Scan for the cell matching the given text and deliver its [x, y] coordinate at center. 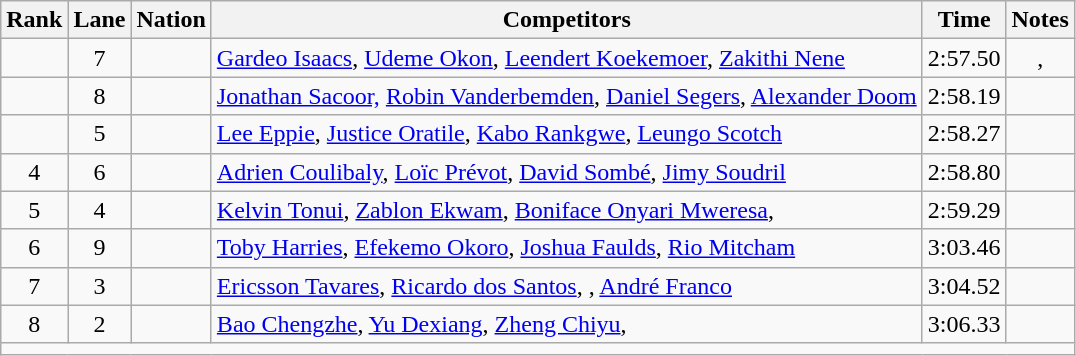
2:58.19 [964, 96]
Nation [171, 20]
Toby Harries, Efekemo Okoro, Joshua Faulds, Rio Mitcham [566, 248]
2:58.80 [964, 172]
Bao Chengzhe, Yu Dexiang, Zheng Chiyu, [566, 324]
3:06.33 [964, 324]
Notes [1040, 20]
Competitors [566, 20]
Rank [34, 20]
Gardeo Isaacs, Udeme Okon, Leendert Koekemoer, Zakithi Nene [566, 58]
Ericsson Tavares, Ricardo dos Santos, , André Franco [566, 286]
9 [100, 248]
3:03.46 [964, 248]
3 [100, 286]
Adrien Coulibaly, Loïc Prévot, David Sombé, Jimy Soudril [566, 172]
Time [964, 20]
2:58.27 [964, 134]
Jonathan Sacoor, Robin Vanderbemden, Daniel Segers, Alexander Doom [566, 96]
2 [100, 324]
, [1040, 58]
2:57.50 [964, 58]
Kelvin Tonui, Zablon Ekwam, Boniface Onyari Mweresa, [566, 210]
2:59.29 [964, 210]
3:04.52 [964, 286]
Lee Eppie, Justice Oratile, Kabo Rankgwe, Leungo Scotch [566, 134]
Lane [100, 20]
